From the cell containing the given text, extract its center point as (X, Y) coordinate. 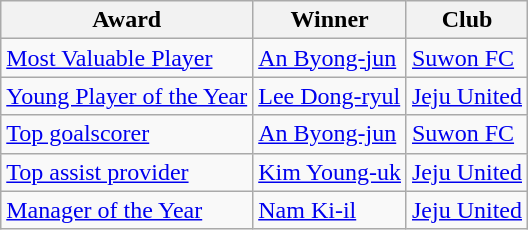
Young Player of the Year (127, 96)
Manager of the Year (127, 210)
Winner (330, 20)
Nam Ki-il (330, 210)
Lee Dong-ryul (330, 96)
Club (466, 20)
Award (127, 20)
Most Valuable Player (127, 58)
Top goalscorer (127, 134)
Kim Young-uk (330, 172)
Top assist provider (127, 172)
